Find where the given text appears and provide that cell's center as [X, Y] coordinate. 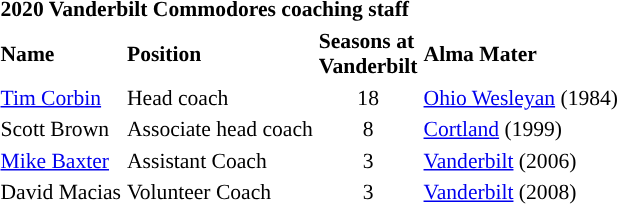
Seasons atVanderbilt [368, 53]
Associate head coach [220, 129]
8 [368, 129]
Head coach [220, 98]
3 [368, 160]
Assistant Coach [220, 160]
18 [368, 98]
Position [220, 53]
